Provide the [X, Y] coordinate of the cell's center where the given text is located.  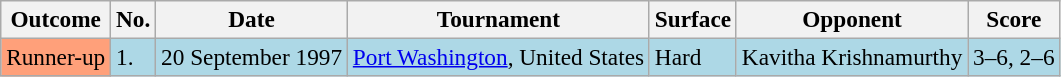
Score [1014, 19]
No. [134, 19]
Opponent [852, 19]
Outcome [56, 19]
20 September 1997 [252, 57]
Port Washington, United States [498, 57]
Hard [692, 57]
Surface [692, 19]
Kavitha Krishnamurthy [852, 57]
Date [252, 19]
Tournament [498, 19]
Runner-up [56, 57]
3–6, 2–6 [1014, 57]
1. [134, 57]
